Find where the given text appears and provide that cell's center as (X, Y) coordinate. 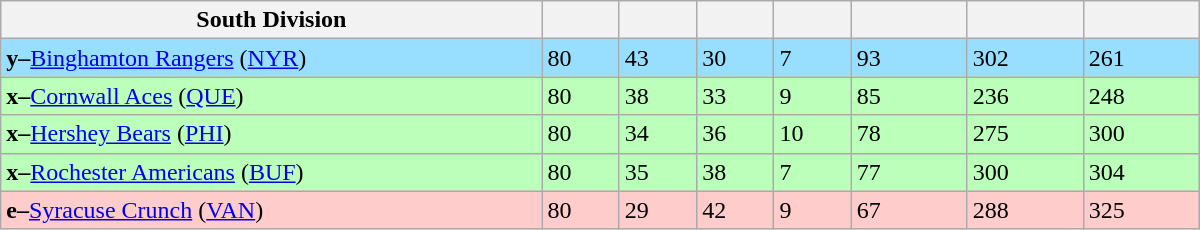
10 (812, 134)
x–Cornwall Aces (QUE) (272, 96)
42 (736, 210)
43 (658, 58)
77 (909, 172)
93 (909, 58)
261 (1141, 58)
29 (658, 210)
325 (1141, 210)
67 (909, 210)
236 (1025, 96)
y–Binghamton Rangers (NYR) (272, 58)
288 (1025, 210)
275 (1025, 134)
33 (736, 96)
South Division (272, 20)
35 (658, 172)
e–Syracuse Crunch (VAN) (272, 210)
85 (909, 96)
304 (1141, 172)
248 (1141, 96)
x–Hershey Bears (PHI) (272, 134)
x–Rochester Americans (BUF) (272, 172)
302 (1025, 58)
78 (909, 134)
34 (658, 134)
36 (736, 134)
30 (736, 58)
